Scan for the cell matching the given text and deliver its (x, y) coordinate at center. 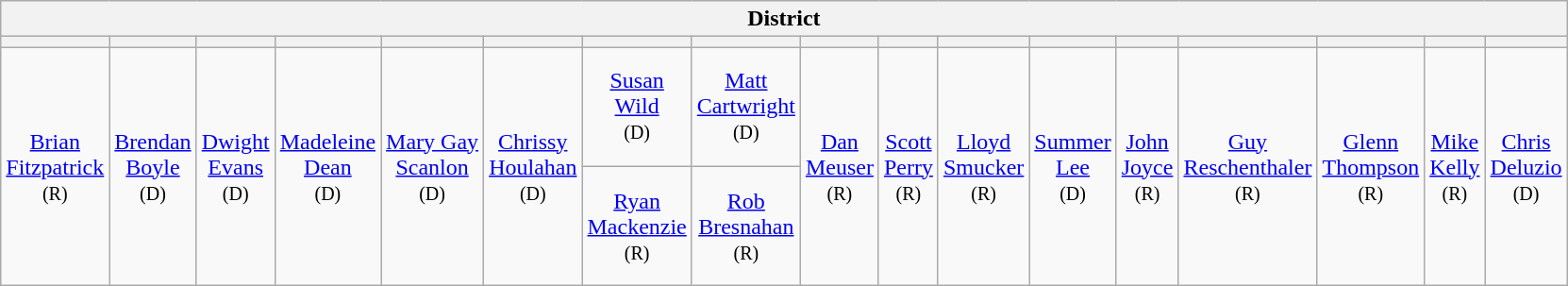
JohnJoyce(R) (1147, 166)
DanMeuser(R) (840, 166)
MikeKelly(R) (1455, 166)
ChrissyHoulahan(D) (533, 166)
GlennThompson(R) (1371, 166)
MattCartwright(D) (745, 107)
RyanMackenzie(R) (637, 226)
RobBresnahan(R) (745, 226)
BrendanBoyle(D) (153, 166)
DwightEvans(D) (236, 166)
District (784, 19)
SusanWild(D) (637, 107)
ScottPerry(R) (908, 166)
Mary GayScanlon(D) (432, 166)
LloydSmucker(R) (983, 166)
ChrisDeluzio(D) (1526, 166)
MadeleineDean(D) (327, 166)
BrianFitzpatrick(R) (55, 166)
GuyReschenthaler(R) (1247, 166)
SummerLee(D) (1073, 166)
